Determine the (x, y) coordinate at the center of the cell enclosing the given text.  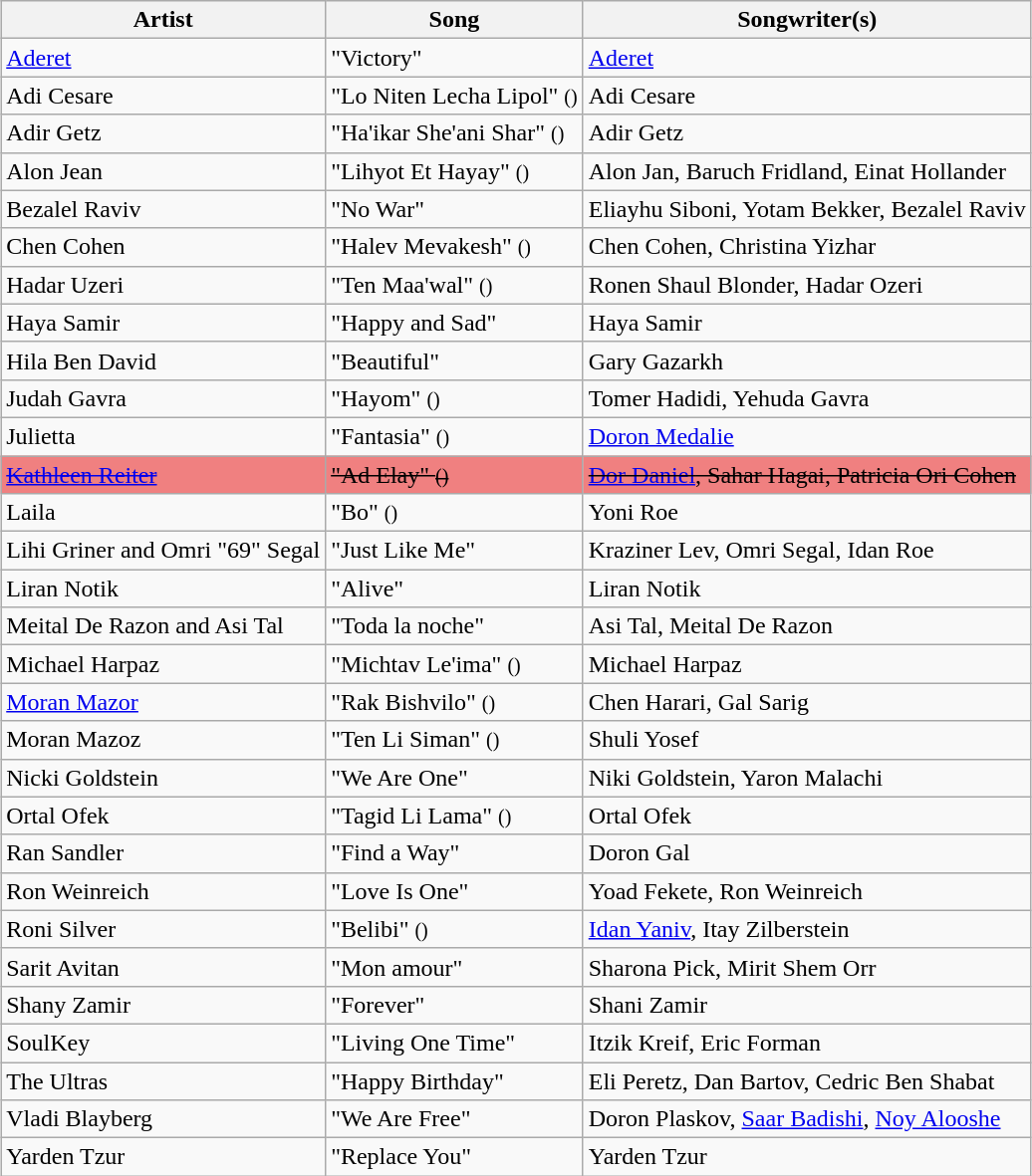
Sharona Pick, Mirit Shem Orr (807, 967)
"Find a Way" (454, 853)
"Hayom" () (454, 398)
Doron Gal (807, 853)
"Belibi" () (454, 929)
Yoni Roe (807, 513)
Doron Plaskov, Saar Badishi, Noy Alooshe (807, 1119)
SoulKey (163, 1043)
Bezalel Raviv (163, 209)
Shani Zamir (807, 1005)
Moran Mazor (163, 702)
Laila (163, 513)
Kathleen Reiter (163, 475)
Songwriter(s) (807, 20)
Chen Cohen, Christina Yizhar (807, 247)
Ran Sandler (163, 853)
Artist (163, 20)
Moran Mazoz (163, 740)
Hila Ben David (163, 360)
Roni Silver (163, 929)
"Love Is One" (454, 891)
Yoad Fekete, Ron Weinreich (807, 891)
Song (454, 20)
Sarit Avitan (163, 967)
"Fantasia" () (454, 436)
Ronen Shaul Blonder, Hadar Ozeri (807, 285)
"Michtav Le'ima" () (454, 664)
"Happy and Sad" (454, 323)
"Tagid Li Lama" () (454, 816)
Gary Gazarkh (807, 360)
Alon Jean (163, 171)
Dor Daniel, Sahar Hagai, Patricia Ori Cohen (807, 475)
"No War" (454, 209)
"Living One Time" (454, 1043)
"Ten Li Siman" () (454, 740)
"Ha'ikar She'ani Shar" () (454, 133)
Vladi Blayberg (163, 1119)
Niki Goldstein, Yaron Malachi (807, 778)
"Ten Maa'wal" () (454, 285)
Eli Peretz, Dan Bartov, Cedric Ben Shabat (807, 1080)
"We Are One" (454, 778)
"Ad Elay" () (454, 475)
Eliayhu Siboni, Yotam Bekker, Bezalel Raviv (807, 209)
"Victory" (454, 58)
Judah Gavra (163, 398)
Doron Medalie (807, 436)
Chen Cohen (163, 247)
Chen Harari, Gal Sarig (807, 702)
The Ultras (163, 1080)
Meital De Razon and Asi Tal (163, 626)
Itzik Kreif, Eric Forman (807, 1043)
"Toda la noche" (454, 626)
"We Are Free" (454, 1119)
Kraziner Lev, Omri Segal, Idan Roe (807, 551)
Ron Weinreich (163, 891)
Julietta (163, 436)
"Halev Mevakesh" () (454, 247)
"Forever" (454, 1005)
Idan Yaniv, Itay Zilberstein (807, 929)
"Beautiful" (454, 360)
"Lihyot Et Hayay" () (454, 171)
Shuli Yosef (807, 740)
Tomer Hadidi, Yehuda Gavra (807, 398)
"Lo Niten Lecha Lipol" () (454, 96)
Nicki Goldstein (163, 778)
"Mon amour" (454, 967)
"Replace You" (454, 1157)
"Just Like Me" (454, 551)
Lihi Griner and Omri "69" Segal (163, 551)
Hadar Uzeri (163, 285)
Alon Jan, Baruch Fridland, Einat Hollander (807, 171)
Asi Tal, Meital De Razon (807, 626)
"Bo" () (454, 513)
"Alive" (454, 588)
"Rak Bishvilo" () (454, 702)
"Happy Birthday" (454, 1080)
Shany Zamir (163, 1005)
